Locate the cell with the specified text and output its (X, Y) center coordinate. 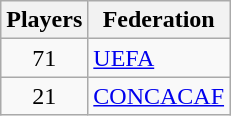
UEFA (159, 58)
Players (44, 20)
21 (44, 96)
Federation (159, 20)
CONCACAF (159, 96)
71 (44, 58)
